Pinpoint the cell where the given text exists, returning its [x, y] midpoint coordinate. 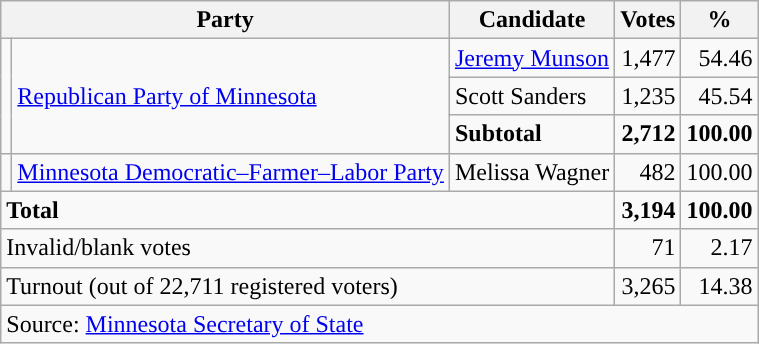
14.38 [720, 286]
54.46 [720, 58]
Jeremy Munson [532, 58]
2,712 [648, 134]
2.17 [720, 248]
71 [648, 248]
Party [226, 20]
1,477 [648, 58]
3,194 [648, 210]
1,235 [648, 96]
Source: Minnesota Secretary of State [380, 324]
Votes [648, 20]
Turnout (out of 22,711 registered voters) [308, 286]
Total [308, 210]
Subtotal [532, 134]
45.54 [720, 96]
Scott Sanders [532, 96]
482 [648, 172]
Invalid/blank votes [308, 248]
Candidate [532, 20]
Melissa Wagner [532, 172]
Republican Party of Minnesota [231, 96]
3,265 [648, 286]
% [720, 20]
Minnesota Democratic–Farmer–Labor Party [231, 172]
